Return [x, y] of the center of cell containing provided text 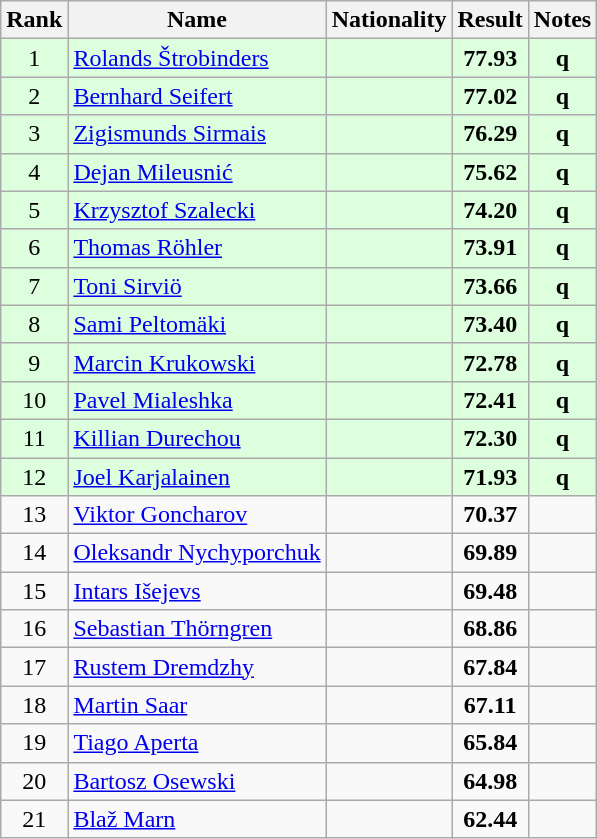
8 [34, 324]
Krzysztof Szalecki [197, 210]
73.66 [490, 286]
7 [34, 286]
Sebastian Thörngren [197, 629]
Dejan Mileusnić [197, 172]
14 [34, 553]
73.91 [490, 248]
2 [34, 96]
4 [34, 172]
21 [34, 819]
73.40 [490, 324]
10 [34, 400]
Marcin Krukowski [197, 362]
9 [34, 362]
Oleksandr Nychyporchuk [197, 553]
72.30 [490, 438]
71.93 [490, 477]
17 [34, 667]
1 [34, 58]
Rustem Dremdzhy [197, 667]
77.02 [490, 96]
13 [34, 515]
Zigismunds Sirmais [197, 134]
15 [34, 591]
69.48 [490, 591]
Bernhard Seifert [197, 96]
65.84 [490, 743]
67.84 [490, 667]
6 [34, 248]
12 [34, 477]
20 [34, 781]
Rank [34, 20]
67.11 [490, 705]
74.20 [490, 210]
11 [34, 438]
Notes [562, 20]
76.29 [490, 134]
Bartosz Osewski [197, 781]
Rolands Štrobinders [197, 58]
Joel Karjalainen [197, 477]
19 [34, 743]
Tiago Aperta [197, 743]
Name [197, 20]
70.37 [490, 515]
Thomas Röhler [197, 248]
72.41 [490, 400]
75.62 [490, 172]
18 [34, 705]
16 [34, 629]
Martin Saar [197, 705]
Sami Peltomäki [197, 324]
Result [490, 20]
Blaž Marn [197, 819]
5 [34, 210]
72.78 [490, 362]
69.89 [490, 553]
Pavel Mialeshka [197, 400]
3 [34, 134]
Toni Sirviö [197, 286]
62.44 [490, 819]
68.86 [490, 629]
77.93 [490, 58]
Nationality [389, 20]
Killian Durechou [197, 438]
Intars Išejevs [197, 591]
Viktor Goncharov [197, 515]
64.98 [490, 781]
